From the cell containing the given text, extract its center point as [X, Y] coordinate. 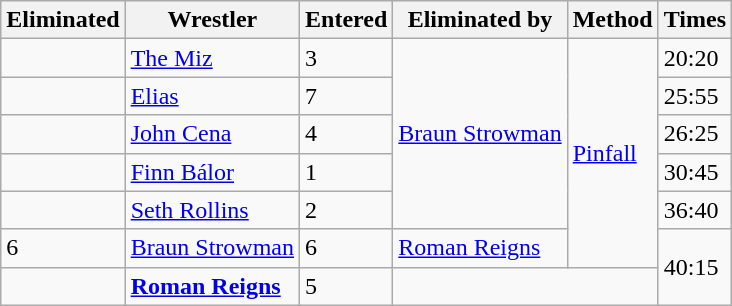
36:40 [694, 210]
John Cena [212, 134]
30:45 [694, 172]
26:25 [694, 134]
Eliminated by [480, 20]
3 [346, 58]
Eliminated [63, 20]
40:15 [694, 267]
5 [346, 286]
2 [346, 210]
Pinfall [612, 153]
Times [694, 20]
Method [612, 20]
Finn Bálor [212, 172]
Elias [212, 96]
7 [346, 96]
Seth Rollins [212, 210]
1 [346, 172]
4 [346, 134]
Wrestler [212, 20]
20:20 [694, 58]
Entered [346, 20]
25:55 [694, 96]
The Miz [212, 58]
